Return (X, Y) of the center of cell containing provided text 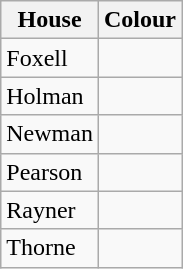
House (50, 20)
Holman (50, 96)
Newman (50, 134)
Foxell (50, 58)
Thorne (50, 248)
Pearson (50, 172)
Colour (140, 20)
Rayner (50, 210)
